Output the (X, Y) coordinate of the center of the cell containing the given text.  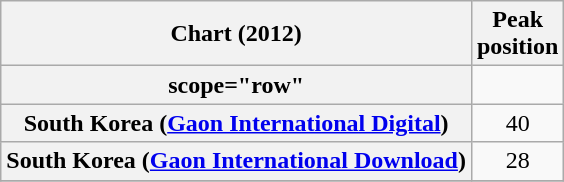
scope="row" (236, 85)
Peakposition (517, 34)
Chart (2012) (236, 34)
28 (517, 161)
40 (517, 123)
South Korea (Gaon International Download) (236, 161)
South Korea (Gaon International Digital) (236, 123)
